Identify which cell holds the provided text, then report its (x, y) central coordinate. 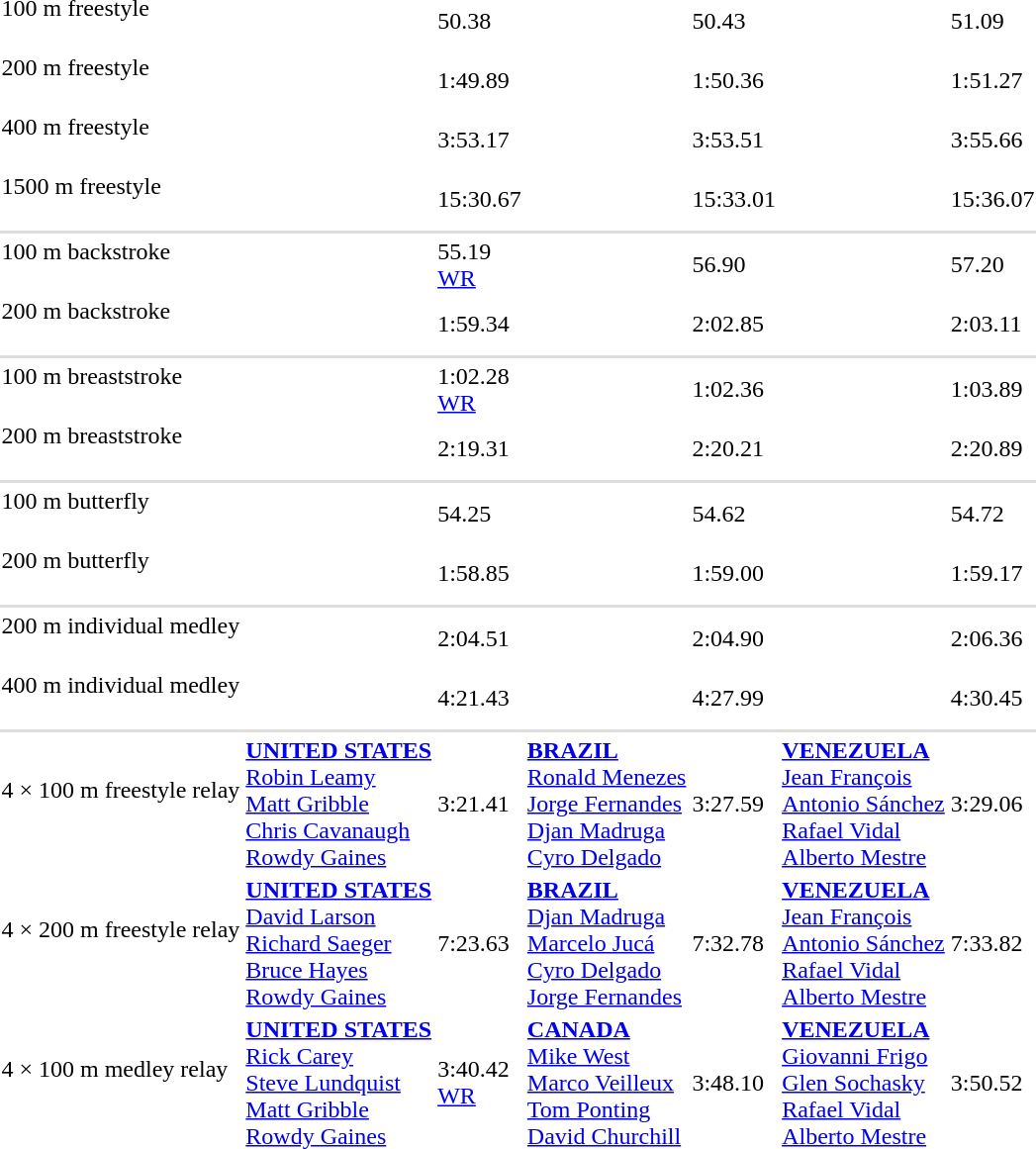
UNITED STATESDavid LarsonRichard SaegerBruce HayesRowdy Gaines (338, 943)
2:06.36 (992, 639)
1:51.27 (992, 81)
4:21.43 (480, 699)
2:02.85 (734, 325)
3:27.59 (734, 804)
100 m backstroke (121, 265)
BRAZILDjan MadrugaMarcelo JucáCyro DelgadoJorge Fernandes (607, 943)
200 m butterfly (121, 574)
400 m individual medley (121, 699)
BRAZILRonald MenezesJorge FernandesDjan MadrugaCyro Delgado (607, 804)
3:29.06 (992, 804)
200 m freestyle (121, 81)
7:32.78 (734, 943)
15:33.01 (734, 200)
1:02.28 WR (480, 390)
3:21.41 (480, 804)
1:02.36 (734, 390)
4:30.45 (992, 699)
4 × 100 m freestyle relay (121, 804)
54.62 (734, 515)
2:20.89 (992, 449)
200 m breaststroke (121, 449)
UNITED STATESRobin LeamyMatt GribbleChris CavanaughRowdy Gaines (338, 804)
100 m butterfly (121, 515)
2:04.90 (734, 639)
4:27.99 (734, 699)
15:30.67 (480, 200)
4 × 200 m freestyle relay (121, 943)
1:49.89 (480, 81)
57.20 (992, 265)
100 m breaststroke (121, 390)
2:04.51 (480, 639)
1500 m freestyle (121, 200)
400 m freestyle (121, 141)
3:55.66 (992, 141)
2:20.21 (734, 449)
1:03.89 (992, 390)
200 m backstroke (121, 325)
15:36.07 (992, 200)
54.25 (480, 515)
1:59.00 (734, 574)
2:19.31 (480, 449)
7:33.82 (992, 943)
3:53.17 (480, 141)
1:50.36 (734, 81)
1:59.34 (480, 325)
1:58.85 (480, 574)
54.72 (992, 515)
200 m individual medley (121, 639)
1:59.17 (992, 574)
56.90 (734, 265)
3:53.51 (734, 141)
2:03.11 (992, 325)
7:23.63 (480, 943)
55.19 WR (480, 265)
